Locate the cell with the specified text and output its [X, Y] center coordinate. 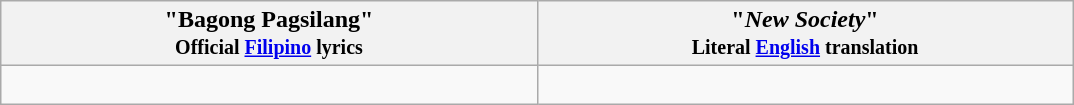
"New Society"Literal English translation [805, 34]
"Bagong Pagsilang"Official Filipino lyrics [269, 34]
